From the cell containing the given text, extract its center point as [x, y] coordinate. 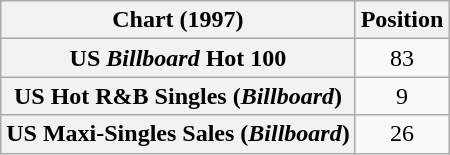
Position [402, 20]
83 [402, 58]
26 [402, 134]
US Hot R&B Singles (Billboard) [178, 96]
9 [402, 96]
US Billboard Hot 100 [178, 58]
Chart (1997) [178, 20]
US Maxi-Singles Sales (Billboard) [178, 134]
